Return the [X, Y] coordinate for the center point of the cell that contains the specified text.  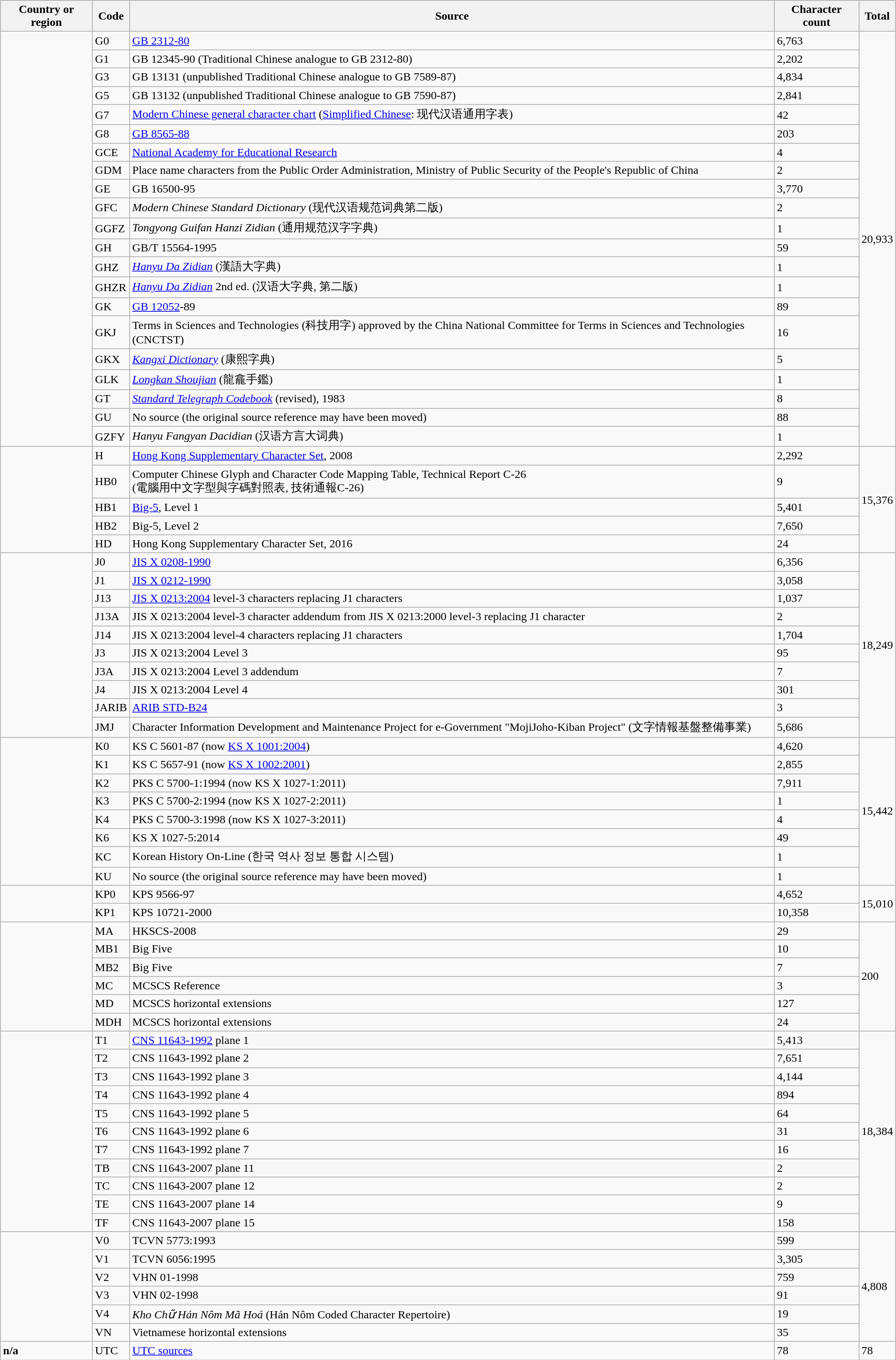
CNS 11643-2007 plane 12 [452, 1186]
GB 16500-95 [452, 189]
V0 [111, 1241]
Hanyu Da Zidian (漢語大字典) [452, 267]
4,834 [817, 77]
Kangxi Dictionary (康熙字典) [452, 359]
J0 [111, 562]
GE [111, 189]
64 [817, 1113]
TCVN 6056:1995 [452, 1259]
GCE [111, 152]
18,384 [877, 1131]
CNS 11643-1992 plane 2 [452, 1058]
Country or region [46, 16]
K1 [111, 765]
CNS 11643-1992 plane 3 [452, 1077]
GB 12345-90 (Traditional Chinese analogue to GB 2312-80) [452, 59]
V4 [111, 1314]
158 [817, 1223]
19 [817, 1314]
5,401 [817, 507]
TCVN 5773:1993 [452, 1241]
J13A [111, 617]
JMJ [111, 727]
K4 [111, 819]
G0 [111, 41]
Character Information Development and Maintenance Project for e-Government "MojiJoho-Kiban Project" (文字情報基盤整備事業) [452, 727]
CNS 11643-2007 plane 15 [452, 1223]
8 [817, 399]
Computer Chinese Glyph and Character Code Mapping Table, Technical Report C-26 (電腦用中文字型與字碼對照表, 技術通報C-26) [452, 482]
599 [817, 1241]
KP0 [111, 895]
Kho Chữ Hán Nôm Mã Hoá (Hán Nôm Coded Character Repertoire) [452, 1314]
200 [877, 976]
T6 [111, 1131]
MB1 [111, 949]
GHZR [111, 287]
CNS 11643-2007 plane 11 [452, 1168]
MA [111, 931]
JIS X 0213:2004 level-3 character addendum from JIS X 0213:2000 level-3 replacing J1 character [452, 617]
K3 [111, 801]
VN [111, 1333]
10 [817, 949]
HB1 [111, 507]
3,305 [817, 1259]
29 [817, 931]
894 [817, 1095]
59 [817, 248]
Total [877, 16]
89 [817, 306]
95 [817, 653]
HKSCS-2008 [452, 931]
2,202 [817, 59]
Code [111, 16]
V2 [111, 1277]
Big-5, Level 1 [452, 507]
CNS 11643-1992 plane 7 [452, 1149]
Modern Chinese Standard Dictionary (现代汉语规范词典第二版) [452, 208]
GB 13131 (unpublished Traditional Chinese analogue to GB 7589-87) [452, 77]
15,442 [877, 811]
GZFY [111, 437]
KS C 5601-87 (now KS X 1001:2004) [452, 747]
JIS X 0213:2004 Level 3 [452, 653]
3,058 [817, 580]
Big-5, Level 2 [452, 525]
Hong Kong Supplementary Character Set, 2016 [452, 544]
VHN 01-1998 [452, 1277]
MDH [111, 1022]
HB0 [111, 482]
CNS 11643-1992 plane 5 [452, 1113]
2,292 [817, 456]
18,249 [877, 645]
V1 [111, 1259]
Tongyong Guifan Hanzi Zidian (通用规范汉字字典) [452, 228]
JIS X 0213:2004 Level 4 [452, 690]
GB 12052-89 [452, 306]
T5 [111, 1113]
Hanyu Fangyan Dacidian (汉语方言大词典) [452, 437]
15,010 [877, 904]
TB [111, 1168]
K6 [111, 838]
CNS 11643-1992 plane 1 [452, 1040]
MB2 [111, 967]
CNS 11643-1992 plane 6 [452, 1131]
6,763 [817, 41]
Place name characters from the Public Order Administration, Ministry of Public Security of the People's Republic of China [452, 170]
GKX [111, 359]
KU [111, 876]
JARIB [111, 708]
K0 [111, 747]
T2 [111, 1058]
J13 [111, 599]
T3 [111, 1077]
JIS X 0212-1990 [452, 580]
49 [817, 838]
KP1 [111, 913]
5,686 [817, 727]
3,770 [817, 189]
GDM [111, 170]
J3A [111, 671]
MC [111, 986]
MD [111, 1004]
2,855 [817, 765]
35 [817, 1333]
KS C 5657-91 (now KS X 1002:2001) [452, 765]
J3 [111, 653]
GKJ [111, 332]
G1 [111, 59]
GU [111, 417]
301 [817, 690]
JIS X 0208-1990 [452, 562]
10,358 [817, 913]
759 [817, 1277]
GB 8565-88 [452, 134]
H [111, 456]
KPS 9566-97 [452, 895]
GGFZ [111, 228]
National Academy for Educational Research [452, 152]
PKS C 5700-1:1994 (now KS X 1027-1:2011) [452, 783]
J1 [111, 580]
1,704 [817, 635]
GB 2312-80 [452, 41]
JIS X 0213:2004 Level 3 addendum [452, 671]
JIS X 0213:2004 level-4 characters replacing J1 characters [452, 635]
HD [111, 544]
7,911 [817, 783]
GH [111, 248]
J4 [111, 690]
GB/T 15564-1995 [452, 248]
Vietnamese horizontal extensions [452, 1333]
T7 [111, 1149]
203 [817, 134]
GHZ [111, 267]
J14 [111, 635]
MCSCS Reference [452, 986]
PKS C 5700-2:1994 (now KS X 1027-2:2011) [452, 801]
4,808 [877, 1287]
7,650 [817, 525]
G3 [111, 77]
PKS C 5700-3:1998 (now KS X 1027-3:2011) [452, 819]
Standard Telegraph Codebook (revised), 1983 [452, 399]
GB 13132 (unpublished Traditional Chinese analogue to GB 7590-87) [452, 95]
Modern Chinese general character chart (Simplified Chinese: 现代汉语通用字表) [452, 115]
G5 [111, 95]
91 [817, 1295]
ARIB STD-B24 [452, 708]
TC [111, 1186]
4,620 [817, 747]
JIS X 0213:2004 level-3 characters replacing J1 characters [452, 599]
T4 [111, 1095]
CNS 11643-1992 plane 4 [452, 1095]
Longkan Shoujian (龍龕手鑑) [452, 379]
5 [817, 359]
15,376 [877, 500]
88 [817, 417]
Hong Kong Supplementary Character Set, 2008 [452, 456]
TE [111, 1204]
Character count [817, 16]
GFC [111, 208]
2,841 [817, 95]
T1 [111, 1040]
UTC [111, 1351]
HB2 [111, 525]
VHN 02-1998 [452, 1295]
G8 [111, 134]
20,933 [877, 239]
5,413 [817, 1040]
Source [452, 16]
GK [111, 306]
6,356 [817, 562]
31 [817, 1131]
KC [111, 857]
Hanyu Da Zidian 2nd ed. (汉语大字典, 第二版) [452, 287]
V3 [111, 1295]
G7 [111, 115]
KPS 10721-2000 [452, 913]
7,651 [817, 1058]
TF [111, 1223]
UTC sources [452, 1351]
GT [111, 399]
127 [817, 1004]
CNS 11643-2007 plane 14 [452, 1204]
4,144 [817, 1077]
KS X 1027-5:2014 [452, 838]
Terms in Sciences and Technologies (科技用字) approved by the China National Committee for Terms in Sciences and Technologies (CNCTST) [452, 332]
n/a [46, 1351]
GLK [111, 379]
1,037 [817, 599]
42 [817, 115]
4,652 [817, 895]
Korean History On-Line (한국 역사 정보 통합 시스템) [452, 857]
K2 [111, 783]
